For the text-containing cell, return its midpoint in (X, Y) coordinate format. 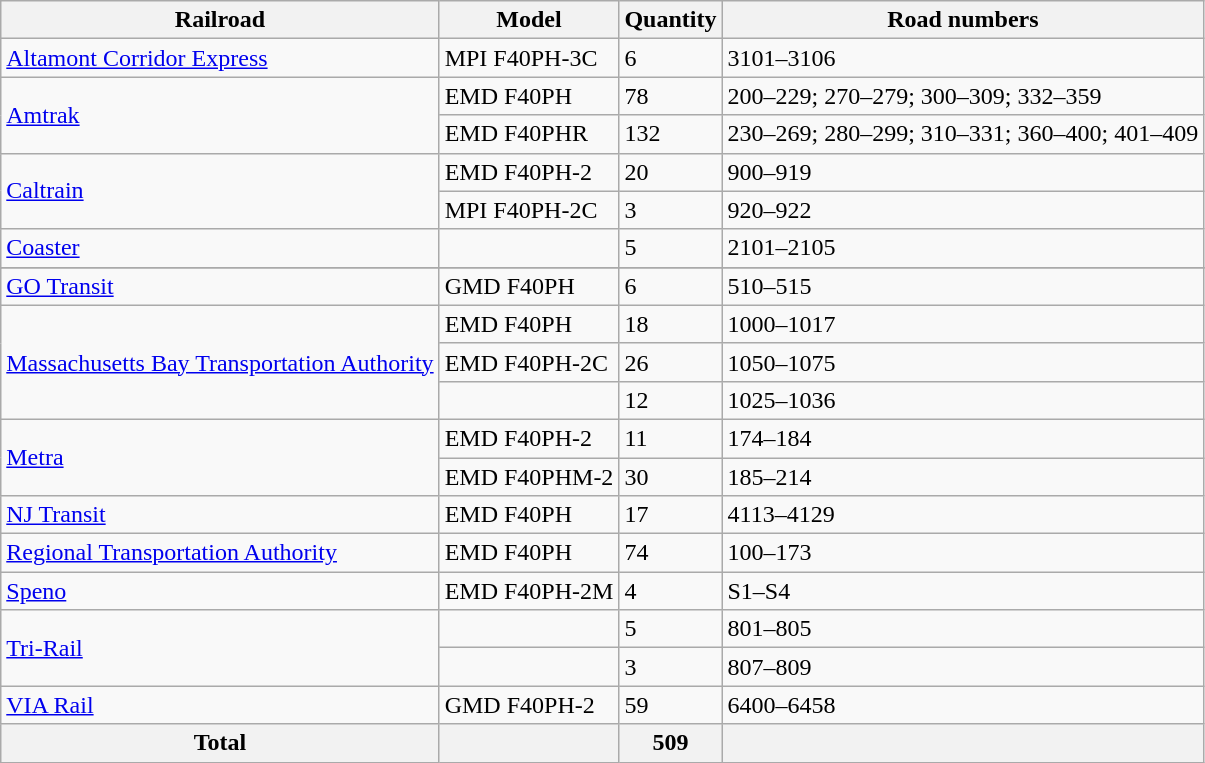
1025–1036 (963, 400)
Caltrain (220, 191)
Railroad (220, 20)
185–214 (963, 477)
18 (670, 324)
Speno (220, 591)
100–173 (963, 553)
20 (670, 172)
EMD F40PH-2M (529, 591)
510–515 (963, 286)
74 (670, 553)
200–229; 270–279; 300–309; 332–359 (963, 96)
VIA Rail (220, 705)
Quantity (670, 20)
GO Transit (220, 286)
GMD F40PH-2 (529, 705)
Model (529, 20)
NJ Transit (220, 515)
Tri-Rail (220, 648)
807–809 (963, 667)
GMD F40PH (529, 286)
Total (220, 743)
17 (670, 515)
6400–6458 (963, 705)
1000–1017 (963, 324)
EMD F40PHR (529, 134)
4 (670, 591)
78 (670, 96)
Massachusetts Bay Transportation Authority (220, 362)
Metra (220, 457)
132 (670, 134)
EMD F40PH-2C (529, 362)
11 (670, 438)
MPI F40PH-3C (529, 58)
30 (670, 477)
MPI F40PH-2C (529, 210)
Altamont Corridor Express (220, 58)
Road numbers (963, 20)
Amtrak (220, 115)
920–922 (963, 210)
174–184 (963, 438)
801–805 (963, 629)
230–269; 280–299; 310–331; 360–400; 401–409 (963, 134)
S1–S4 (963, 591)
509 (670, 743)
900–919 (963, 172)
EMD F40PHM-2 (529, 477)
12 (670, 400)
59 (670, 705)
26 (670, 362)
2101–2105 (963, 248)
Regional Transportation Authority (220, 553)
1050–1075 (963, 362)
4113–4129 (963, 515)
Coaster (220, 248)
3101–3106 (963, 58)
